Extract the [x, y] coordinate from the center of the cell holding the provided text.  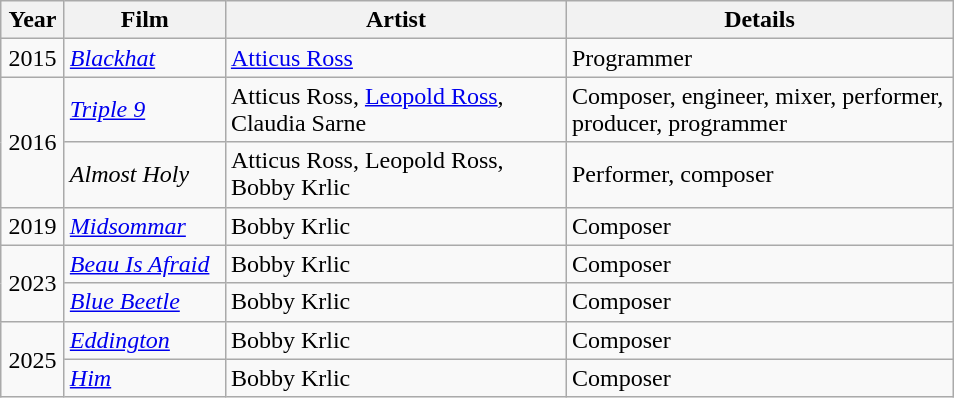
Eddington [144, 340]
Programmer [759, 58]
Artist [396, 20]
Atticus Ross [396, 58]
Performer, composer [759, 174]
Details [759, 20]
Blackhat [144, 58]
Composer, engineer, mixer, performer, producer, programmer [759, 110]
Him [144, 378]
Beau Is Afraid [144, 264]
Blue Beetle [144, 302]
2023 [33, 283]
Triple 9 [144, 110]
2016 [33, 142]
Midsommar [144, 226]
Year [33, 20]
Atticus Ross, Leopold Ross, Bobby Krlic [396, 174]
Almost Holy [144, 174]
2015 [33, 58]
2025 [33, 359]
Atticus Ross, Leopold Ross, Claudia Sarne [396, 110]
Film [144, 20]
2019 [33, 226]
